Output the (x, y) coordinate of the center of the cell containing the given text.  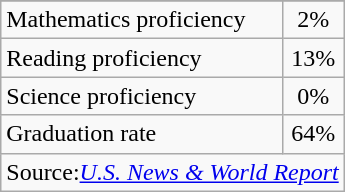
Source:U.S. News & World Report (173, 172)
2% (313, 20)
Mathematics proficiency (142, 20)
64% (313, 134)
0% (313, 96)
Science proficiency (142, 96)
Reading proficiency (142, 58)
Graduation rate (142, 134)
13% (313, 58)
